Pinpoint the cell where the given text exists, returning its [X, Y] midpoint coordinate. 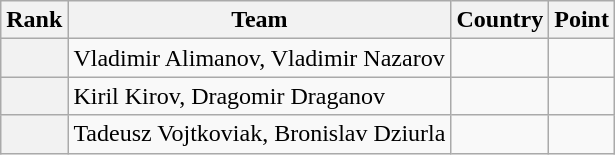
Vladimir Alimanov, Vladimir Nazarov [260, 58]
Kiril Kirov, Dragomir Draganov [260, 96]
Team [260, 20]
Country [500, 20]
Rank [34, 20]
Point [582, 20]
Tadeusz Vojtkoviak, Bronislav Dziurla [260, 134]
